Pinpoint the cell where the given text exists, returning its (X, Y) midpoint coordinate. 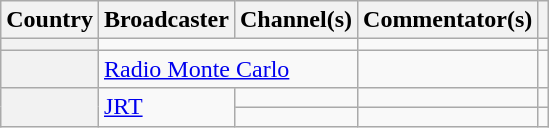
Radio Monte Carlo (228, 69)
Broadcaster (166, 20)
Country (50, 20)
JRT (166, 107)
Commentator(s) (448, 20)
Channel(s) (296, 20)
